Output the [x, y] coordinate of the center of the cell containing the given text.  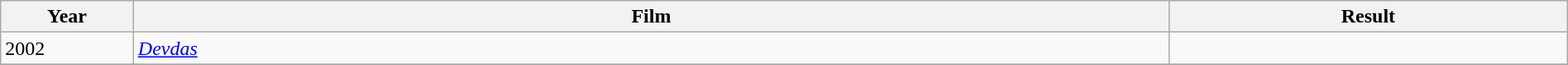
Film [651, 17]
2002 [68, 48]
Result [1369, 17]
Devdas [651, 48]
Year [68, 17]
